Return the [X, Y] coordinate for the center point of the cell that contains the specified text.  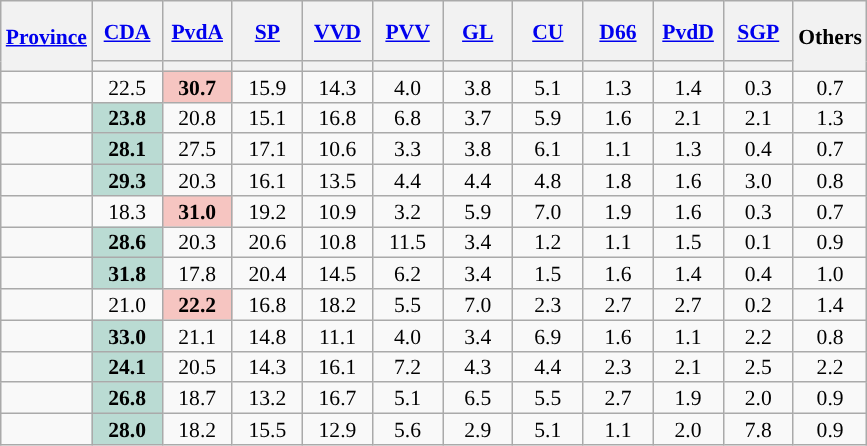
17.8 [197, 274]
2.9 [478, 430]
18.7 [197, 398]
12.9 [337, 430]
0.1 [758, 242]
20.5 [197, 366]
22.5 [127, 86]
PvdD [688, 31]
6.9 [548, 336]
22.2 [197, 304]
4.3 [478, 366]
6.8 [408, 118]
26.8 [127, 398]
20.6 [267, 242]
2.5 [758, 366]
27.5 [197, 150]
CU [548, 31]
GL [478, 31]
23.8 [127, 118]
10.9 [337, 212]
3.2 [408, 212]
17.1 [267, 150]
30.7 [197, 86]
16.7 [337, 398]
31.8 [127, 274]
28.6 [127, 242]
31.0 [197, 212]
13.2 [267, 398]
VVD [337, 31]
D66 [618, 31]
3.0 [758, 180]
33.0 [127, 336]
5.6 [408, 430]
CDA [127, 31]
Province [46, 36]
10.8 [337, 242]
1.8 [618, 180]
15.5 [267, 430]
11.1 [337, 336]
7.8 [758, 430]
20.8 [197, 118]
11.5 [408, 242]
28.1 [127, 150]
28.0 [127, 430]
19.2 [267, 212]
10.6 [337, 150]
SP [267, 31]
15.1 [267, 118]
14.8 [267, 336]
20.4 [267, 274]
24.1 [127, 366]
15.9 [267, 86]
SGP [758, 31]
PvdA [197, 31]
0.2 [758, 304]
21.0 [127, 304]
1.0 [830, 274]
6.5 [478, 398]
7.2 [408, 366]
18.3 [127, 212]
29.3 [127, 180]
1.2 [548, 242]
PVV [408, 31]
13.5 [337, 180]
14.5 [337, 274]
3.7 [478, 118]
6.2 [408, 274]
6.1 [548, 150]
4.8 [548, 180]
Others [830, 36]
3.3 [408, 150]
21.1 [197, 336]
